Identify which cell holds the provided text, then report its [X, Y] central coordinate. 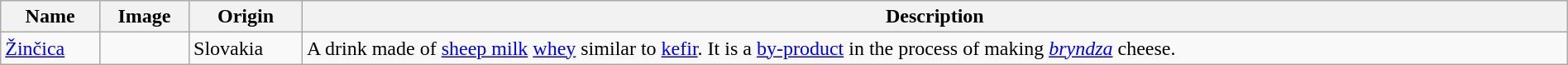
Žinčica [50, 48]
Description [935, 17]
Slovakia [246, 48]
Image [144, 17]
Name [50, 17]
Origin [246, 17]
A drink made of sheep milk whey similar to kefir. It is a by-product in the process of making bryndza cheese. [935, 48]
